For the text-containing cell, return its midpoint in [X, Y] coordinate format. 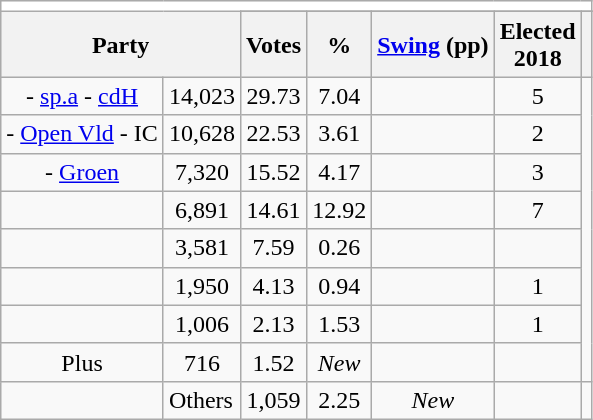
3 [538, 172]
7.59 [273, 248]
Others [202, 400]
% [340, 44]
1.53 [340, 324]
- Groen [82, 172]
2.25 [340, 400]
7.04 [340, 96]
12.92 [340, 210]
2 [538, 134]
Plus [82, 362]
29.73 [273, 96]
4.13 [273, 286]
3.61 [340, 134]
0.94 [340, 286]
1,006 [202, 324]
22.53 [273, 134]
Party [121, 44]
6,891 [202, 210]
- Open Vld - IC [82, 134]
4.17 [340, 172]
14.61 [273, 210]
1.52 [273, 362]
3,581 [202, 248]
1,059 [273, 400]
0.26 [340, 248]
Elected2018 [538, 44]
1,950 [202, 286]
5 [538, 96]
2.13 [273, 324]
Swing (pp) [433, 44]
- sp.a - cdH [82, 96]
14,023 [202, 96]
716 [202, 362]
Votes [273, 44]
10,628 [202, 134]
7 [538, 210]
15.52 [273, 172]
7,320 [202, 172]
